Determine the (X, Y) coordinate at the center of the cell enclosing the given text.  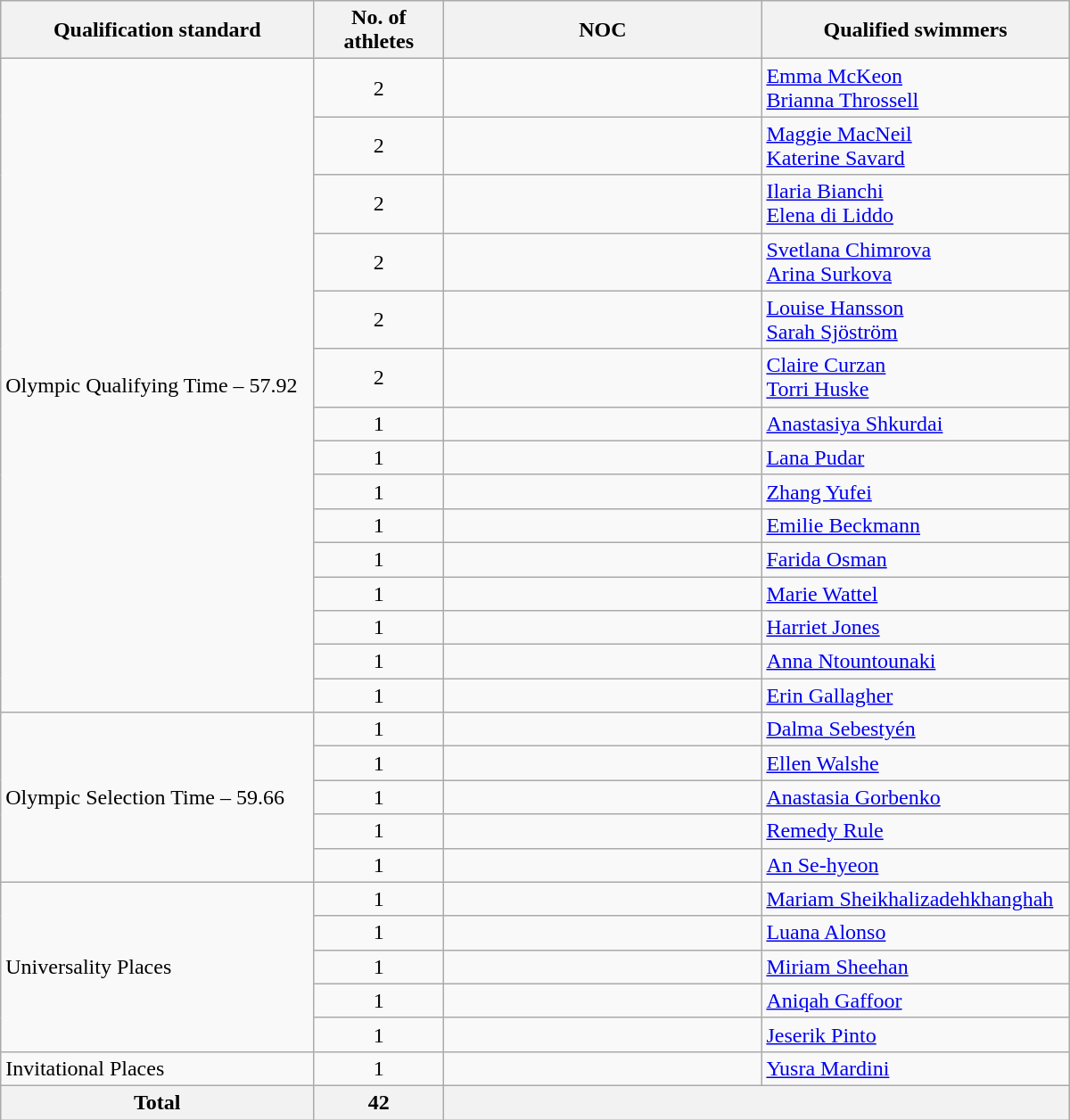
Harriet Jones (915, 628)
Olympic Selection Time – 59.66 (157, 797)
Lana Pudar (915, 457)
Invitational Places (157, 1068)
Dalma Sebestyén (915, 729)
Yusra Mardini (915, 1068)
Aniqah Gaffoor (915, 1001)
An Se-hyeon (915, 865)
Farida Osman (915, 559)
Emma McKeonBrianna Throssell (915, 87)
Olympic Qualifying Time – 57.92 (157, 385)
Anastasia Gorbenko (915, 797)
Maggie MacNeilKaterine Savard (915, 146)
Luana Alonso (915, 933)
Erin Gallagher (915, 696)
Qualified swimmers (915, 30)
Remedy Rule (915, 831)
Miriam Sheehan (915, 967)
Jeserik Pinto (915, 1034)
Mariam Sheikhalizadehkhanghah (915, 899)
Louise HanssonSarah Sjöström (915, 319)
Anna Ntountounaki (915, 662)
Ilaria BianchiElena di Liddo (915, 203)
Svetlana ChimrovaArina Surkova (915, 262)
Claire CurzanTorri Huske (915, 378)
Total (157, 1102)
Zhang Yufei (915, 491)
Universality Places (157, 967)
42 (379, 1102)
No. of athletes (379, 30)
Ellen Walshe (915, 763)
NOC (603, 30)
Emilie Beckmann (915, 525)
Anastasiya Shkurdai (915, 424)
Marie Wattel (915, 593)
Qualification standard (157, 30)
